Determine the [x, y] coordinate at the center of the cell enclosing the given text.  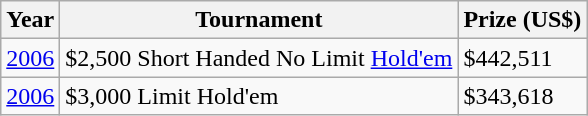
$2,500 Short Handed No Limit Hold'em [259, 58]
$442,511 [522, 58]
$343,618 [522, 96]
Year [30, 20]
Tournament [259, 20]
$3,000 Limit Hold'em [259, 96]
Prize (US$) [522, 20]
